Identify which cell holds the provided text, then report its (x, y) central coordinate. 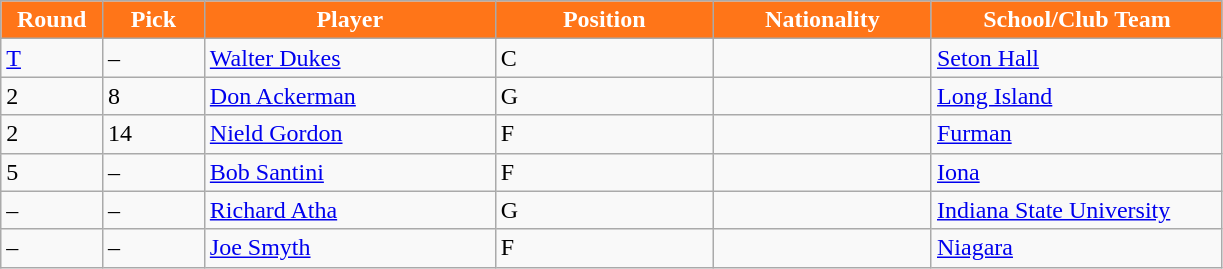
14 (154, 134)
Player (350, 20)
Niagara (1076, 248)
Nationality (822, 20)
T (52, 58)
Nield Gordon (350, 134)
Long Island (1076, 96)
Pick (154, 20)
C (604, 58)
Furman (1076, 134)
Walter Dukes (350, 58)
Position (604, 20)
Don Ackerman (350, 96)
Round (52, 20)
Indiana State University (1076, 210)
8 (154, 96)
Richard Atha (350, 210)
School/Club Team (1076, 20)
Seton Hall (1076, 58)
5 (52, 172)
Bob Santini (350, 172)
Joe Smyth (350, 248)
Iona (1076, 172)
